Return the [x, y] coordinate for the center point of the cell that contains the specified text.  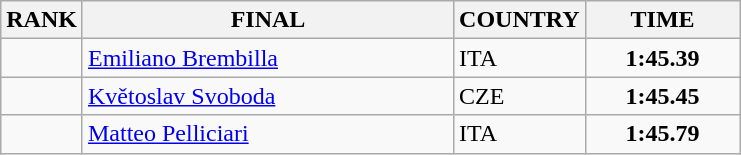
Květoslav Svoboda [268, 96]
RANK [42, 20]
COUNTRY [520, 20]
FINAL [268, 20]
Matteo Pelliciari [268, 134]
1:45.45 [662, 96]
1:45.39 [662, 58]
CZE [520, 96]
Emiliano Brembilla [268, 58]
TIME [662, 20]
1:45.79 [662, 134]
